Return the (x, y) coordinate for the center point of the cell that contains the specified text.  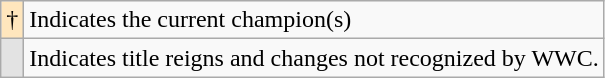
Indicates the current champion(s) (314, 20)
† (12, 20)
Indicates title reigns and changes not recognized by WWC. (314, 58)
